From the cell containing the given text, extract its center point as (X, Y) coordinate. 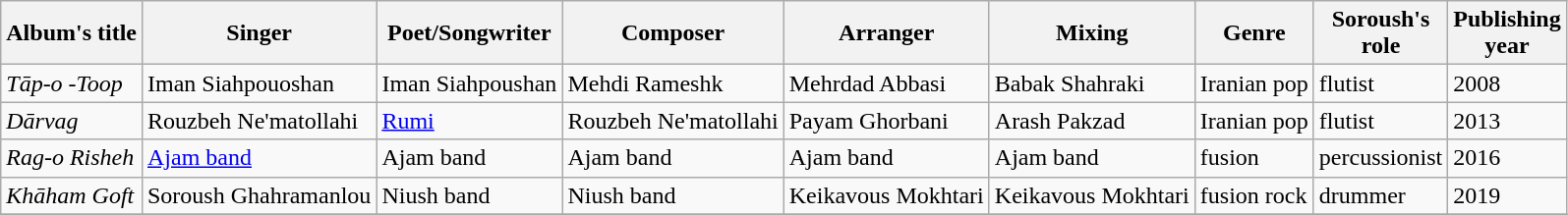
Genre (1254, 33)
Mixing (1091, 33)
2008 (1507, 83)
Babak Shahraki (1091, 83)
Soroush Ghahramanlou (259, 195)
Soroush'srole (1380, 33)
Publishingyear (1507, 33)
Arranger (887, 33)
Rag-o Risheh (72, 158)
Rumi (470, 121)
Composer (672, 33)
Dārvag (72, 121)
Arash Pakzad (1091, 121)
2016 (1507, 158)
2019 (1507, 195)
drummer (1380, 195)
Tāp-o -Toop (72, 83)
Mehdi Rameshk (672, 83)
Khāham Goft (72, 195)
Mehrdad Abbasi (887, 83)
Singer (259, 33)
2013 (1507, 121)
Payam Ghorbani (887, 121)
Album's title (72, 33)
fusion (1254, 158)
Iman Siahpoushan (470, 83)
fusion rock (1254, 195)
percussionist (1380, 158)
Iman Siahpouoshan (259, 83)
Poet/Songwriter (470, 33)
